Capture the cell that displays the provided text and extract its (X, Y) central coordinate. 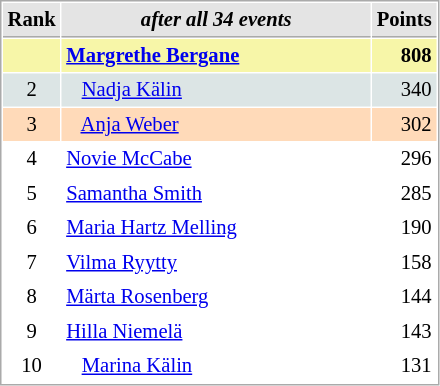
143 (404, 332)
Maria Hartz Melling (216, 228)
Anja Weber (216, 124)
158 (404, 262)
2 (32, 90)
9 (32, 332)
131 (404, 366)
808 (404, 56)
5 (32, 194)
Margrethe Bergane (216, 56)
6 (32, 228)
Rank (32, 20)
296 (404, 158)
Märta Rosenberg (216, 296)
10 (32, 366)
after all 34 events (216, 20)
Vilma Ryytty (216, 262)
Samantha Smith (216, 194)
Hilla Niemelä (216, 332)
Points (404, 20)
340 (404, 90)
302 (404, 124)
285 (404, 194)
8 (32, 296)
7 (32, 262)
3 (32, 124)
144 (404, 296)
Nadja Kälin (216, 90)
Novie McCabe (216, 158)
Marina Kälin (216, 366)
190 (404, 228)
4 (32, 158)
